Extract the (X, Y) coordinate from the center of the cell holding the provided text.  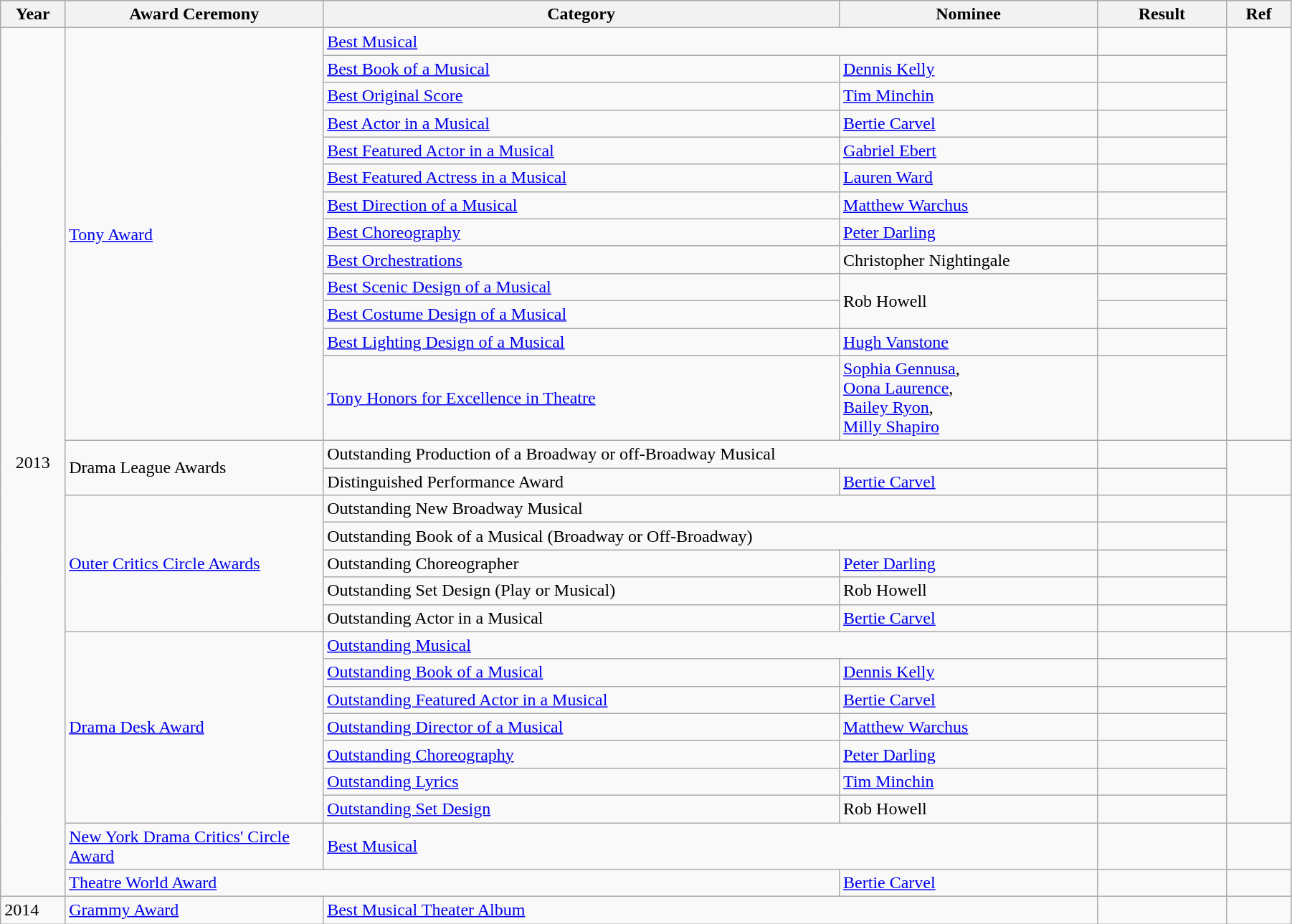
Best Original Score (581, 96)
Outer Critics Circle Awards (194, 563)
Outstanding Book of a Musical (Broadway or Off-Broadway) (711, 536)
Category (581, 14)
Outstanding Featured Actor in a Musical (581, 700)
Outstanding New Broadway Musical (711, 509)
Outstanding Set Design (581, 809)
Result (1162, 14)
Nominee (969, 14)
Tony Award (194, 234)
Best Orchestrations (581, 259)
Year (33, 14)
Best Costume Design of a Musical (581, 314)
Best Book of a Musical (581, 69)
Distinguished Performance Award (581, 482)
2013 (33, 462)
2014 (33, 910)
Hugh Vanstone (969, 342)
Drama League Awards (194, 468)
Best Direction of a Musical (581, 205)
Ref (1258, 14)
Outstanding Lyrics (581, 781)
Best Actor in a Musical (581, 123)
Christopher Nightingale (969, 259)
Outstanding Choreography (581, 754)
Award Ceremony (194, 14)
New York Drama Critics' Circle Award (194, 846)
Outstanding Book of a Musical (581, 672)
Drama Desk Award (194, 727)
Best Featured Actor in a Musical (581, 151)
Best Lighting Design of a Musical (581, 342)
Outstanding Choreographer (581, 563)
Outstanding Actor in a Musical (581, 618)
Best Musical Theater Album (711, 910)
Tony Honors for Excellence in Theatre (581, 399)
Outstanding Director of a Musical (581, 727)
Outstanding Set Design (Play or Musical) (581, 591)
Sophia Gennusa,Oona Laurence,Bailey Ryon,Milly Shapiro (969, 399)
Outstanding Musical (711, 645)
Grammy Award (194, 910)
Gabriel Ebert (969, 151)
Best Featured Actress in a Musical (581, 178)
Outstanding Production of a Broadway or off-Broadway Musical (711, 454)
Best Choreography (581, 232)
Lauren Ward (969, 178)
Best Scenic Design of a Musical (581, 287)
Theatre World Award (452, 883)
